Search for the cell housing the specified text and yield its (x, y) center coordinate. 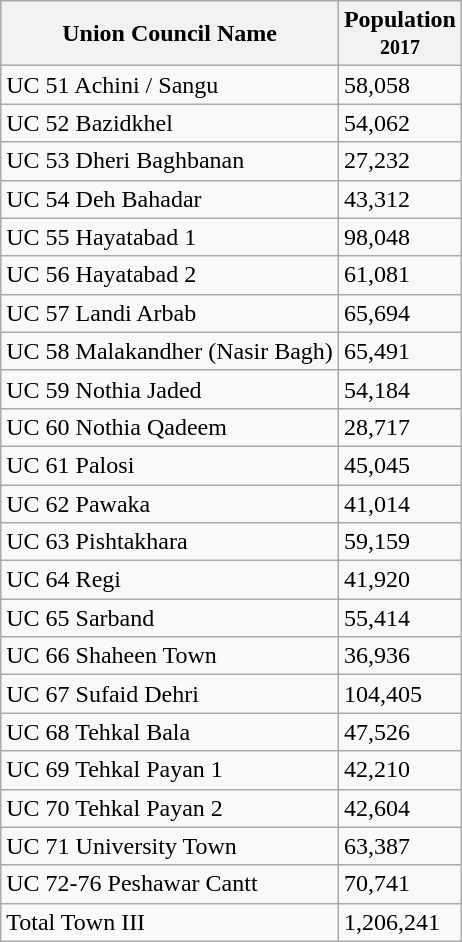
UC 72-76 Peshawar Cantt (170, 884)
UC 62 Pawaka (170, 503)
36,936 (400, 656)
UC 64 Regi (170, 580)
61,081 (400, 275)
70,741 (400, 884)
UC 53 Dheri Baghbanan (170, 161)
59,159 (400, 542)
UC 57 Landi Arbab (170, 313)
UC 66 Shaheen Town (170, 656)
54,062 (400, 123)
UC 70 Tehkal Payan 2 (170, 808)
41,920 (400, 580)
55,414 (400, 618)
27,232 (400, 161)
42,604 (400, 808)
47,526 (400, 732)
104,405 (400, 694)
UC 67 Sufaid Dehri (170, 694)
UC 63 Pishtakhara (170, 542)
1,206,241 (400, 922)
63,387 (400, 846)
Population 2017 (400, 34)
42,210 (400, 770)
UC 68 Tehkal Bala (170, 732)
65,694 (400, 313)
UC 58 Malakandher (Nasir Bagh) (170, 351)
UC 55 Hayatabad 1 (170, 237)
98,048 (400, 237)
UC 61 Palosi (170, 465)
Total Town III (170, 922)
45,045 (400, 465)
54,184 (400, 389)
43,312 (400, 199)
Union Council Name (170, 34)
UC 65 Sarband (170, 618)
UC 51 Achini / Sangu (170, 85)
UC 69 Tehkal Payan 1 (170, 770)
UC 71 University Town (170, 846)
58,058 (400, 85)
28,717 (400, 427)
UC 59 Nothia Jaded (170, 389)
UC 52 Bazidkhel (170, 123)
UC 56 Hayatabad 2 (170, 275)
65,491 (400, 351)
41,014 (400, 503)
UC 54 Deh Bahadar (170, 199)
UC 60 Nothia Qadeem (170, 427)
